Return [X, Y] of the center of cell containing provided text 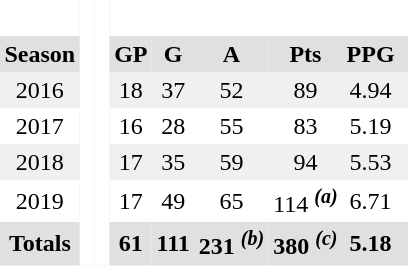
2019 [40, 201]
Pts [306, 54]
35 [173, 162]
5.18 [370, 243]
55 [231, 126]
A [231, 54]
114 (a) [306, 201]
111 [173, 243]
231 (b) [231, 243]
28 [173, 126]
G [173, 54]
49 [173, 201]
2018 [40, 162]
2016 [40, 90]
59 [231, 162]
61 [131, 243]
PPG [370, 54]
GP [131, 54]
Totals [40, 243]
37 [173, 90]
2017 [40, 126]
380 (c) [306, 243]
16 [131, 126]
83 [306, 126]
4.94 [370, 90]
65 [231, 201]
94 [306, 162]
Season [40, 54]
52 [231, 90]
89 [306, 90]
6.71 [370, 201]
5.53 [370, 162]
5.19 [370, 126]
18 [131, 90]
